Output the (X, Y) coordinate of the center of the cell containing the given text.  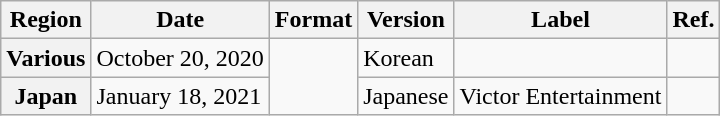
Ref. (694, 20)
Korean (406, 58)
Various (46, 58)
Japanese (406, 96)
Format (313, 20)
October 20, 2020 (180, 58)
Region (46, 20)
Label (560, 20)
Date (180, 20)
January 18, 2021 (180, 96)
Japan (46, 96)
Version (406, 20)
Victor Entertainment (560, 96)
